From the cell containing the given text, extract its center point as (X, Y) coordinate. 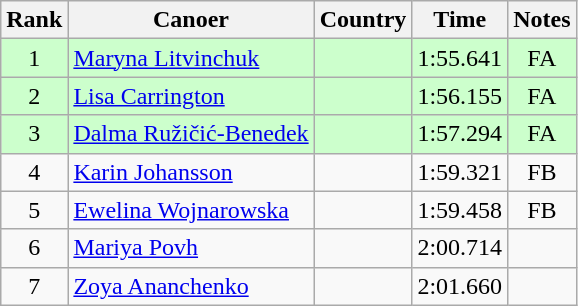
6 (34, 248)
1 (34, 58)
7 (34, 286)
Canoer (191, 20)
Karin Johansson (191, 172)
1:59.458 (460, 210)
Lisa Carrington (191, 96)
2:01.660 (460, 286)
Maryna Litvinchuk (191, 58)
Ewelina Wojnarowska (191, 210)
Country (363, 20)
5 (34, 210)
Mariya Povh (191, 248)
1:57.294 (460, 134)
2 (34, 96)
4 (34, 172)
Time (460, 20)
Rank (34, 20)
1:56.155 (460, 96)
1:59.321 (460, 172)
Dalma Ružičić-Benedek (191, 134)
3 (34, 134)
1:55.641 (460, 58)
2:00.714 (460, 248)
Notes (542, 20)
Zoya Ananchenko (191, 286)
